Locate the cell with the specified text and output its (X, Y) center coordinate. 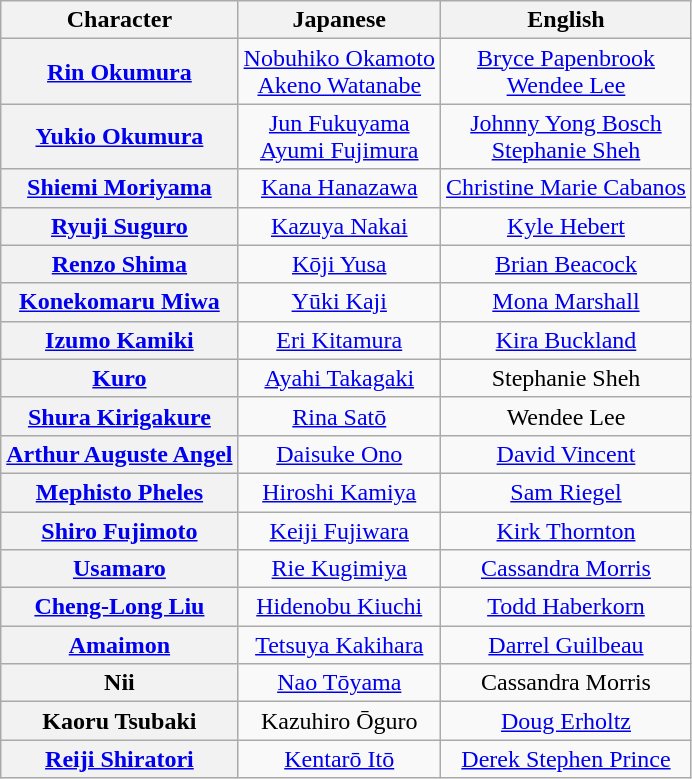
Yūki Kaji (339, 302)
Rina Satō (339, 416)
Shiro Fujimoto (120, 531)
English (566, 20)
Kazuya Nakai (339, 226)
Kira Buckland (566, 340)
Rie Kugimiya (339, 569)
Mona Marshall (566, 302)
Kana Hanazawa (339, 188)
Tetsuya Kakihara (339, 645)
David Vincent (566, 454)
Jun FukuyamaAyumi Fujimura (339, 136)
Wendee Lee (566, 416)
Hiroshi Kamiya (339, 492)
Daisuke Ono (339, 454)
Kentarō Itō (339, 759)
Kuro (120, 378)
Stephanie Sheh (566, 378)
Bryce PapenbrookWendee Lee (566, 72)
Reiji Shiratori (120, 759)
Mephisto Pheles (120, 492)
Rin Okumura (120, 72)
Hidenobu Kiuchi (339, 607)
Johnny Yong BoschStephanie Sheh (566, 136)
Kōji Yusa (339, 264)
Shiemi Moriyama (120, 188)
Renzo Shima (120, 264)
Japanese (339, 20)
Christine Marie Cabanos (566, 188)
Sam Riegel (566, 492)
Shura Kirigakure (120, 416)
Doug Erholtz (566, 721)
Brian Beacock (566, 264)
Ryuji Suguro (120, 226)
Eri Kitamura (339, 340)
Nobuhiko OkamotoAkeno Watanabe (339, 72)
Arthur Auguste Angel (120, 454)
Kazuhiro Ōguro (339, 721)
Yukio Okumura (120, 136)
Darrel Guilbeau (566, 645)
Cheng-Long Liu (120, 607)
Nao Tōyama (339, 683)
Todd Haberkorn (566, 607)
Kyle Hebert (566, 226)
Character (120, 20)
Derek Stephen Prince (566, 759)
Kirk Thornton (566, 531)
Izumo Kamiki (120, 340)
Keiji Fujiwara (339, 531)
Ayahi Takagaki (339, 378)
Nii (120, 683)
Amaimon (120, 645)
Usamaro (120, 569)
Kaoru Tsubaki (120, 721)
Konekomaru Miwa (120, 302)
